Detect which cell encompasses the target text, then output its (x, y) center coordinate. 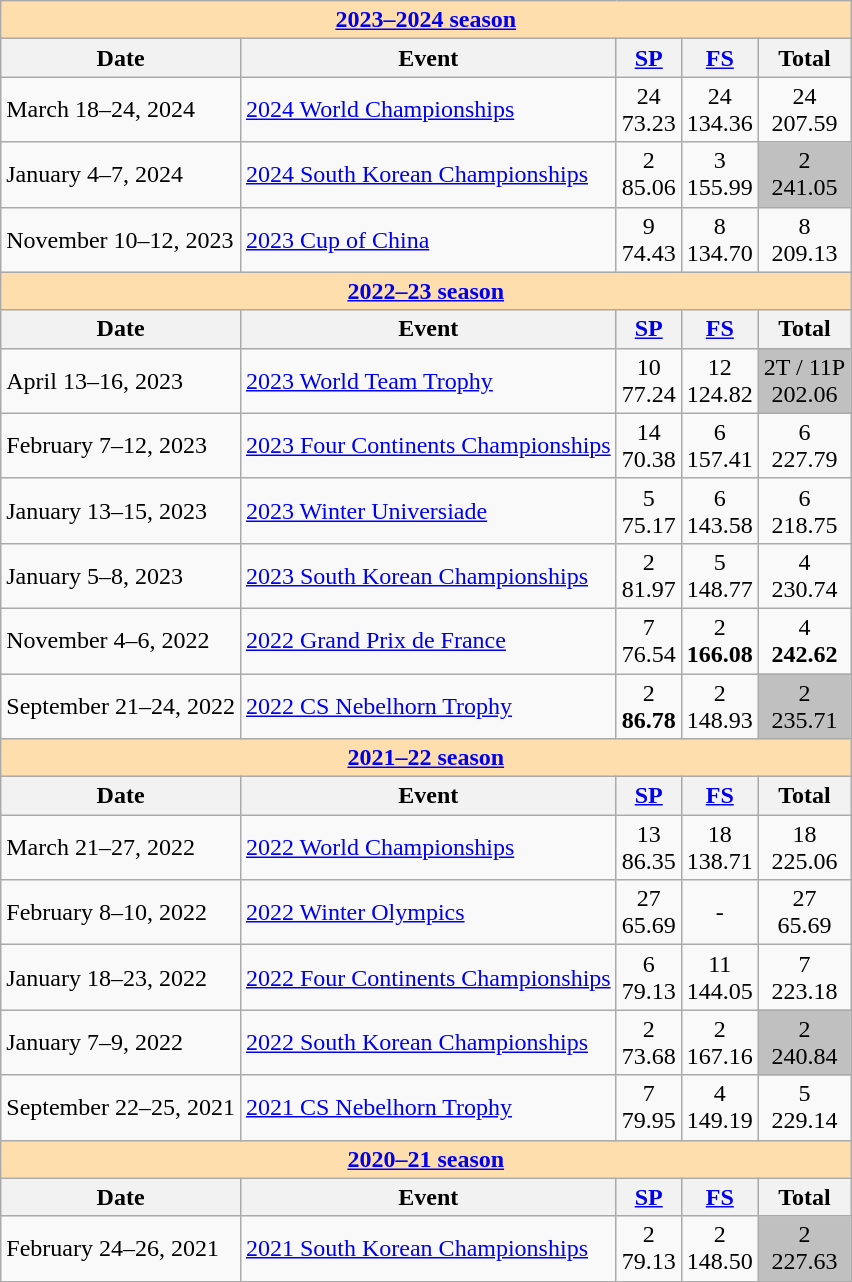
2 227.63 (804, 1248)
2 86.78 (648, 706)
2 148.93 (720, 706)
September 21–24, 2022 (121, 706)
13 86.35 (648, 848)
10 77.24 (648, 380)
2023 South Korean Championships (428, 576)
2 79.13 (648, 1248)
8 134.70 (720, 240)
2022 South Korean Championships (428, 1042)
2 240.84 (804, 1042)
2024 World Championships (428, 110)
6 143.58 (720, 510)
18 225.06 (804, 848)
2T / 11P 202.06 (804, 380)
18 138.71 (720, 848)
January 7–9, 2022 (121, 1042)
February 8–10, 2022 (121, 912)
2022 CS Nebelhorn Trophy (428, 706)
2 85.06 (648, 174)
March 21–27, 2022 (121, 848)
2 235.71 (804, 706)
4 242.62 (804, 640)
2021–22 season (426, 758)
12 124.82 (720, 380)
5 148.77 (720, 576)
14 70.38 (648, 446)
8 209.13 (804, 240)
January 4–7, 2024 (121, 174)
November 10–12, 2023 (121, 240)
November 4–6, 2022 (121, 640)
2023 World Team Trophy (428, 380)
2 148.50 (720, 1248)
4 230.74 (804, 576)
2022–23 season (426, 291)
2022 Four Continents Championships (428, 978)
2023–2024 season (426, 20)
2022 World Championships (428, 848)
2 241.05 (804, 174)
2 81.97 (648, 576)
6 79.13 (648, 978)
February 7–12, 2023 (121, 446)
6 157.41 (720, 446)
6 218.75 (804, 510)
January 13–15, 2023 (121, 510)
2021 South Korean Championships (428, 1248)
2023 Four Continents Championships (428, 446)
2022 Winter Olympics (428, 912)
2024 South Korean Championships (428, 174)
2023 Cup of China (428, 240)
11 144.05 (720, 978)
2022 Grand Prix de France (428, 640)
24 73.23 (648, 110)
January 18–23, 2022 (121, 978)
January 5–8, 2023 (121, 576)
24 134.36 (720, 110)
7 76.54 (648, 640)
24 207.59 (804, 110)
7 79.95 (648, 1108)
4 149.19 (720, 1108)
3 155.99 (720, 174)
March 18–24, 2024 (121, 110)
2021 CS Nebelhorn Trophy (428, 1108)
February 24–26, 2021 (121, 1248)
- (720, 912)
2 73.68 (648, 1042)
5 75.17 (648, 510)
5 229.14 (804, 1108)
September 22–25, 2021 (121, 1108)
2 167.16 (720, 1042)
6 227.79 (804, 446)
7 223.18 (804, 978)
2023 Winter Universiade (428, 510)
2020–21 season (426, 1159)
9 74.43 (648, 240)
April 13–16, 2023 (121, 380)
2 166.08 (720, 640)
